From the cell containing the given text, extract its center point as [X, Y] coordinate. 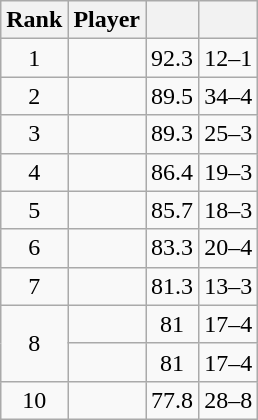
Player [107, 20]
18–3 [228, 210]
34–4 [228, 96]
8 [34, 343]
12–1 [228, 58]
4 [34, 172]
92.3 [172, 58]
85.7 [172, 210]
25–3 [228, 134]
6 [34, 248]
3 [34, 134]
2 [34, 96]
86.4 [172, 172]
10 [34, 400]
19–3 [228, 172]
83.3 [172, 248]
77.8 [172, 400]
5 [34, 210]
28–8 [228, 400]
81.3 [172, 286]
89.3 [172, 134]
1 [34, 58]
Rank [34, 20]
20–4 [228, 248]
7 [34, 286]
13–3 [228, 286]
89.5 [172, 96]
